From the cell containing the given text, extract its center point as [x, y] coordinate. 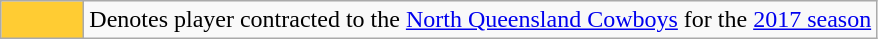
Denotes player contracted to the North Queensland Cowboys for the 2017 season [480, 20]
